Return the (X, Y) coordinate for the center point of the cell that contains the specified text.  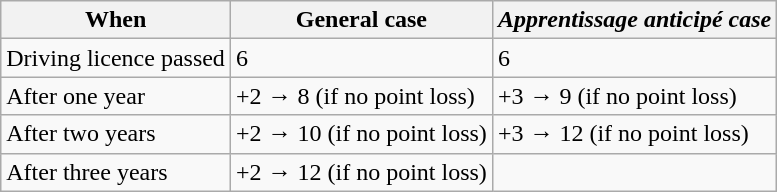
+3 → 12 (if no point loss) (634, 134)
+2 → 8 (if no point loss) (361, 96)
Driving licence passed (116, 58)
After two years (116, 134)
+2 → 12 (if no point loss) (361, 172)
After three years (116, 172)
When (116, 20)
After one year (116, 96)
Apprentissage anticipé case (634, 20)
+3 → 9 (if no point loss) (634, 96)
+2 → 10 (if no point loss) (361, 134)
General case (361, 20)
